Pinpoint the cell where the given text exists, returning its [x, y] midpoint coordinate. 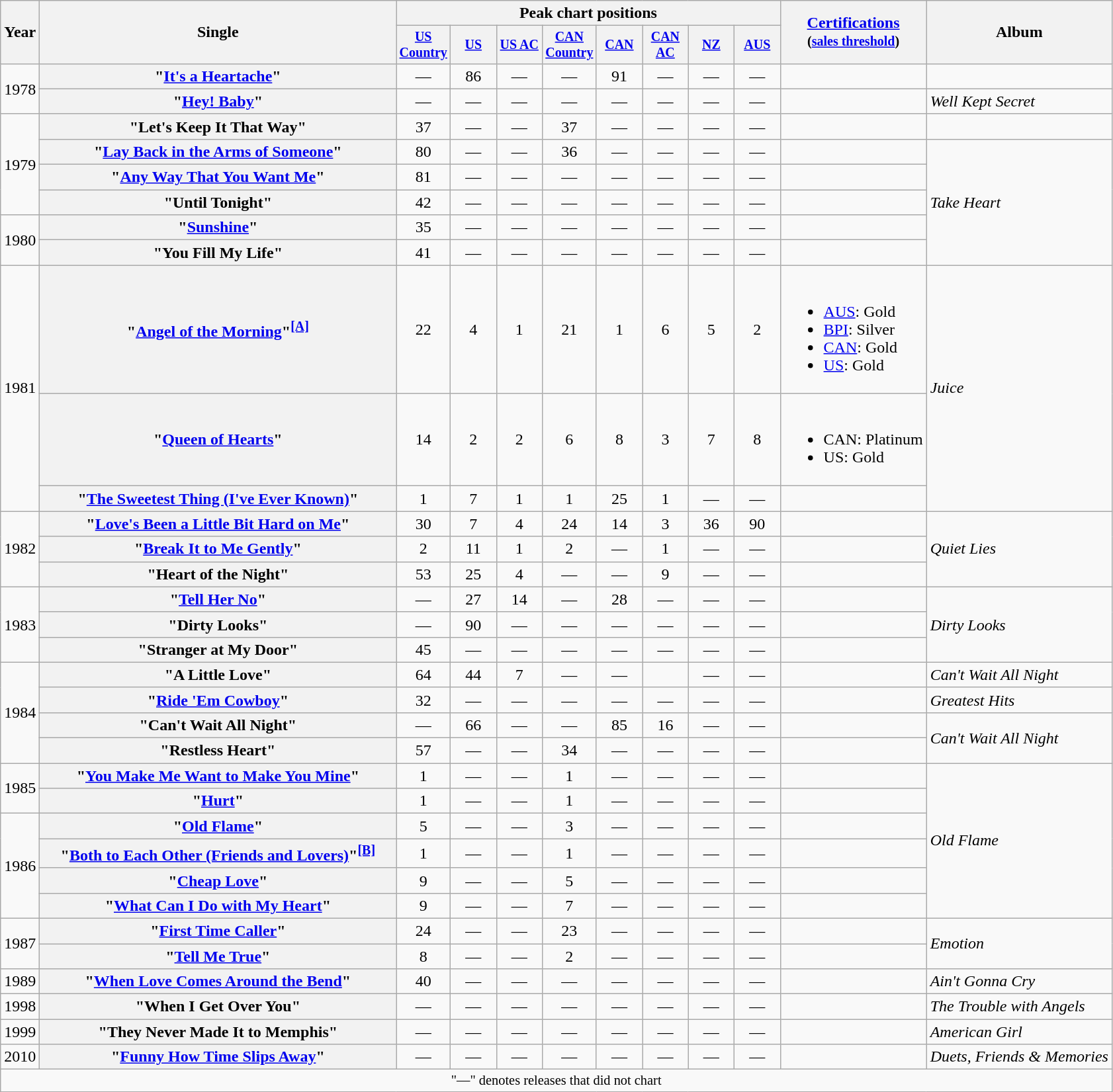
AUS: GoldBPI: SilverCAN: GoldUS: Gold [854, 329]
21 [569, 329]
86 [474, 76]
The Trouble with Angels [1019, 1007]
"Until Tonight" [218, 202]
US [474, 45]
Dirty Looks [1019, 624]
40 [423, 982]
NZ [711, 45]
57 [423, 751]
"When Love Comes Around the Bend" [218, 982]
27 [474, 599]
1984 [20, 712]
American Girl [1019, 1032]
44 [474, 675]
"Dirty Looks" [218, 624]
"Funny How Time Slips Away" [218, 1057]
80 [423, 151]
"Lay Back in the Arms of Someone" [218, 151]
US AC [519, 45]
"Both to Each Other (Friends and Lovers)"[B] [218, 853]
CAN Country [569, 45]
45 [423, 650]
1987 [20, 943]
23 [569, 931]
30 [423, 524]
1980 [20, 240]
28 [619, 599]
91 [619, 76]
"Queen of Hearts" [218, 440]
81 [423, 177]
16 [666, 725]
Well Kept Secret [1019, 101]
"They Never Made It to Memphis" [218, 1032]
1978 [20, 89]
"The Sweetest Thing (I've Ever Known)" [218, 499]
85 [619, 725]
Peak chart positions [588, 13]
"Tell Her No" [218, 599]
Quiet Lies [1019, 549]
1999 [20, 1032]
"Can't Wait All Night" [218, 725]
Old Flame [1019, 841]
"Ride 'Em Cowboy" [218, 700]
66 [474, 725]
64 [423, 675]
Duets, Friends & Memories [1019, 1057]
11 [474, 549]
Greatest Hits [1019, 700]
1985 [20, 788]
1986 [20, 866]
"Break It to Me Gently" [218, 549]
34 [569, 751]
1979 [20, 164]
1982 [20, 549]
"Restless Heart" [218, 751]
"Old Flame" [218, 826]
Year [20, 32]
AUS [757, 45]
Emotion [1019, 943]
Certifications(sales threshold) [854, 32]
"Hey! Baby" [218, 101]
22 [423, 329]
1998 [20, 1007]
"First Time Caller" [218, 931]
CAN AC [666, 45]
2010 [20, 1057]
Single [218, 32]
Juice [1019, 388]
"Sunshine" [218, 228]
US Country [423, 45]
"What Can I Do with My Heart" [218, 905]
53 [423, 574]
Ain't Gonna Cry [1019, 982]
"Angel of the Morning"[A] [218, 329]
1989 [20, 982]
"You Fill My Life" [218, 253]
"It's a Heartache" [218, 76]
"Heart of the Night" [218, 574]
32 [423, 700]
"Any Way That You Want Me" [218, 177]
1981 [20, 388]
Album [1019, 32]
"Cheap Love" [218, 880]
35 [423, 228]
"Tell Me True" [218, 956]
CAN [619, 45]
"When I Get Over You" [218, 1007]
"Stranger at My Door" [218, 650]
1983 [20, 624]
"—" denotes releases that did not chart [556, 1081]
"Love's Been a Little Bit Hard on Me" [218, 524]
Take Heart [1019, 202]
41 [423, 253]
"A Little Love" [218, 675]
"You Make Me Want to Make You Mine" [218, 776]
"Let's Keep It That Way" [218, 126]
42 [423, 202]
"Hurt" [218, 801]
CAN: PlatinumUS: Gold [854, 440]
